Output the (X, Y) coordinate of the center of the cell containing the given text.  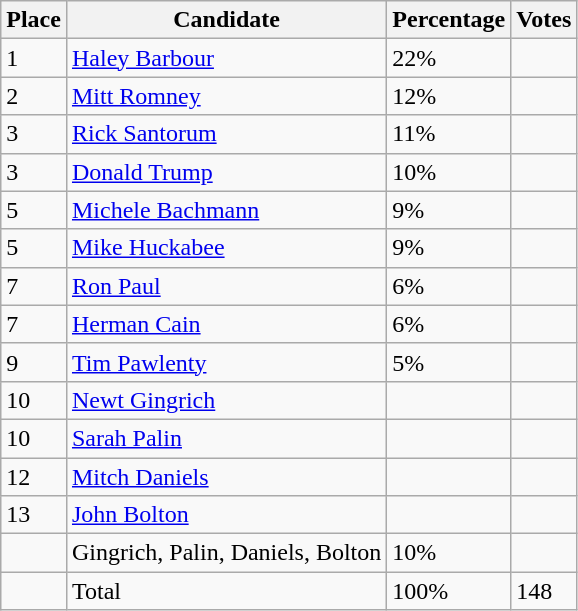
Gingrich, Palin, Daniels, Bolton (226, 553)
12% (449, 96)
22% (449, 58)
2 (34, 96)
13 (34, 515)
5% (449, 362)
12 (34, 477)
Michele Bachmann (226, 210)
11% (449, 134)
Herman Cain (226, 324)
Tim Pawlenty (226, 362)
Mitch Daniels (226, 477)
Donald Trump (226, 172)
Mike Huckabee (226, 248)
1 (34, 58)
148 (544, 591)
Ron Paul (226, 286)
Candidate (226, 20)
Percentage (449, 20)
9 (34, 362)
Sarah Palin (226, 438)
Newt Gingrich (226, 400)
Haley Barbour (226, 58)
100% (449, 591)
Place (34, 20)
Mitt Romney (226, 96)
Rick Santorum (226, 134)
John Bolton (226, 515)
Total (226, 591)
Votes (544, 20)
